Extract the [X, Y] coordinate from the center of the cell holding the provided text.  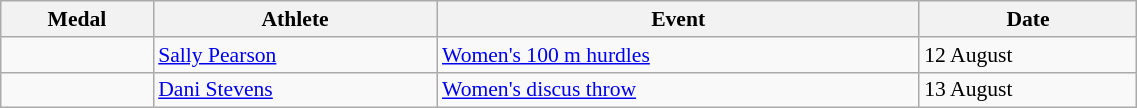
Event [678, 19]
13 August [1028, 90]
Women's 100 m hurdles [678, 55]
Date [1028, 19]
Dani Stevens [295, 90]
Women's discus throw [678, 90]
Athlete [295, 19]
Sally Pearson [295, 55]
12 August [1028, 55]
Medal [77, 19]
